Locate the cell with the specified text and output its (x, y) center coordinate. 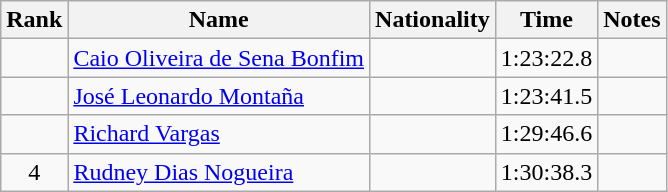
Notes (632, 20)
Time (546, 20)
Nationality (433, 20)
Rank (34, 20)
Richard Vargas (219, 134)
Caio Oliveira de Sena Bonfim (219, 58)
1:23:22.8 (546, 58)
Rudney Dias Nogueira (219, 172)
1:30:38.3 (546, 172)
1:23:41.5 (546, 96)
4 (34, 172)
1:29:46.6 (546, 134)
Name (219, 20)
José Leonardo Montaña (219, 96)
